Return the [x, y] coordinate for the center point of the cell that contains the specified text.  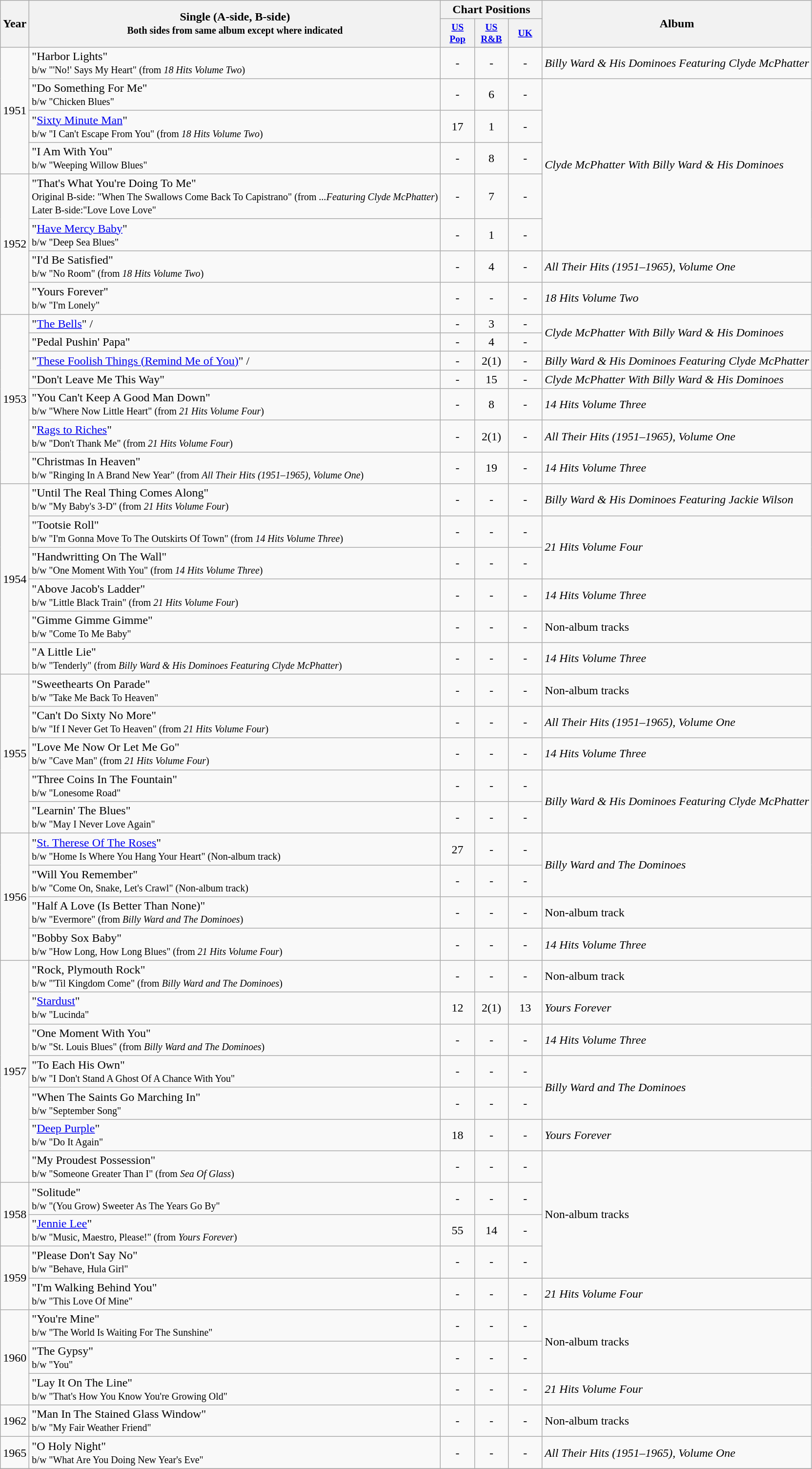
"Learnin' The Blues"b/w "May I Never Love Again" [235, 817]
"Pedal Pushin' Papa" [235, 342]
"Don't Leave Me This Way" [235, 379]
"Please Don't Say No"b/w "Behave, Hula Girl" [235, 1262]
Billy Ward & His Dominoes Featuring Jackie Wilson [677, 500]
1954 [15, 579]
"Can't Do Sixty No More"b/w "If I Never Get To Heaven" (from 21 Hits Volume Four) [235, 722]
1957 [15, 1071]
"I Am With You"b/w "Weeping Willow Blues" [235, 158]
"Sixty Minute Man"b/w "I Can't Escape From You" (from 18 Hits Volume Two) [235, 126]
1965 [15, 1453]
"Stardust"b/w "Lucinda" [235, 1008]
1962 [15, 1421]
"The Bells" / [235, 324]
1953 [15, 399]
"Yours Forever"b/w "I'm Lonely" [235, 299]
"Rags to Riches"b/w "Don't Thank Me" (from 21 Hits Volume Four) [235, 436]
"You're Mine"b/w "The World Is Waiting For The Sunshine" [235, 1326]
6 [491, 95]
"When The Saints Go Marching In"b/w "September Song" [235, 1103]
"Man In The Stained Glass Window"b/w "My Fair Weather Friend" [235, 1421]
"Solitude"b/w "(You Grow) Sweeter As The Years Go By" [235, 1198]
"Handwritting On The Wall"b/w "One Moment With You" (from 14 Hits Volume Three) [235, 563]
1956 [15, 897]
"Bobby Sox Baby"b/w "How Long, How Long Blues" (from 21 Hits Volume Four) [235, 944]
USR&B [491, 33]
"I'd Be Satisfied"b/w "No Room" (from 18 Hits Volume Two) [235, 267]
17 [458, 126]
55 [458, 1230]
"These Foolish Things (Remind Me of You)" / [235, 361]
1951 [15, 110]
27 [458, 849]
"Will You Remember"b/w "Come On, Snake, Let's Crawl" (Non-album track) [235, 881]
"Harbor Lights"b/w "'No!' Says My Heart" (from 18 Hits Volume Two) [235, 62]
14 [491, 1230]
12 [458, 1008]
"Tootsie Roll"b/w "I'm Gonna Move To The Outskirts Of Town" (from 14 Hits Volume Three) [235, 531]
"Have Mercy Baby"b/w "Deep Sea Blues" [235, 234]
"You Can't Keep A Good Man Down"b/w "Where Now Little Heart" (from 21 Hits Volume Four) [235, 404]
US Pop [458, 33]
"I'm Walking Behind You"b/w "This Love Of Mine" [235, 1294]
"Half A Love (Is Better Than None)"b/w "Evermore" (from Billy Ward and The Dominoes) [235, 913]
13 [525, 1008]
"Sweethearts On Parade"b/w "Take Me Back To Heaven" [235, 690]
"A Little Lie"b/w "Tenderly" (from Billy Ward & His Dominoes Featuring Clyde McPhatter) [235, 658]
1955 [15, 754]
"One Moment With You"b/w "St. Louis Blues" (from Billy Ward and The Dominoes) [235, 1040]
19 [491, 468]
Chart Positions [491, 10]
18 [458, 1135]
15 [491, 379]
"Until The Real Thing Comes Along"b/w "My Baby's 3-D" (from 21 Hits Volume Four) [235, 500]
"Gimme Gimme Gimme"b/w "Come To Me Baby" [235, 627]
"Three Coins In The Fountain"b/w "Lonesome Road" [235, 786]
1958 [15, 1214]
UK [525, 33]
"Christmas In Heaven"b/w "Ringing In A Brand New Year" (from All Their Hits (1951–1965), Volume One) [235, 468]
3 [491, 324]
"Rock, Plymouth Rock"b/w "'Til Kingdom Come" (from Billy Ward and The Dominoes) [235, 976]
Year [15, 23]
"Lay It On The Line"b/w "That's How You Know You're Growing Old" [235, 1389]
"St. Therese Of The Roses"b/w "Home Is Where You Hang Your Heart" (Non-album track) [235, 849]
1959 [15, 1278]
"To Each His Own"b/w "I Don't Stand A Ghost Of A Chance With You" [235, 1071]
1952 [15, 244]
"Do Something For Me"b/w "Chicken Blues" [235, 95]
"Jennie Lee"b/w "Music, Maestro, Please!" (from Yours Forever) [235, 1230]
"Deep Purple"b/w "Do It Again" [235, 1135]
1960 [15, 1357]
7 [491, 196]
"Love Me Now Or Let Me Go"b/w "Cave Man" (from 21 Hits Volume Four) [235, 754]
Album [677, 23]
Single (A-side, B-side)Both sides from same album except where indicated [235, 23]
"The Gypsy"b/w "You" [235, 1357]
"O Holy Night"b/w "What Are You Doing New Year's Eve" [235, 1453]
"Above Jacob's Ladder"b/w "Little Black Train" (from 21 Hits Volume Four) [235, 595]
18 Hits Volume Two [677, 299]
"My Proudest Possession"b/w "Someone Greater Than I" (from Sea Of Glass) [235, 1167]
